From the cell containing the given text, extract its center point as [X, Y] coordinate. 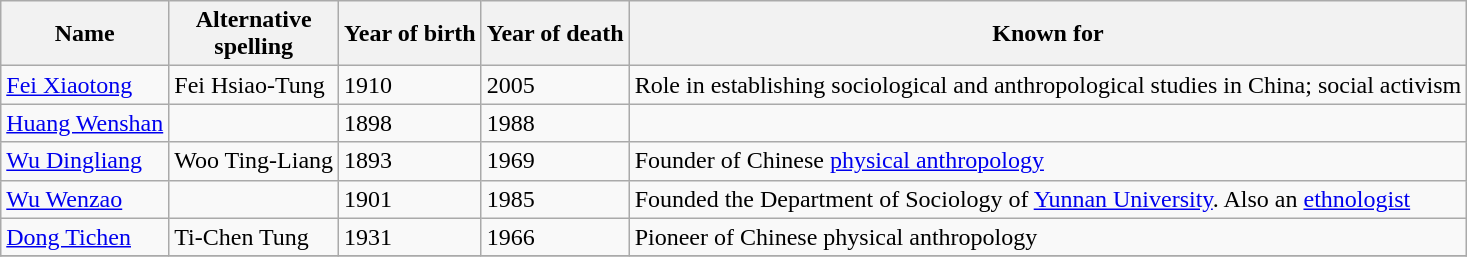
Alternative spelling [254, 34]
1988 [555, 123]
1985 [555, 199]
Wu Wenzao [85, 199]
1931 [410, 237]
1910 [410, 85]
1901 [410, 199]
Dong Tichen [85, 237]
Year of death [555, 34]
Founder of Chinese physical anthropology [1048, 161]
Ti-Chen Tung [254, 237]
2005 [555, 85]
1898 [410, 123]
Wu Dingliang [85, 161]
Fei Hsiao-Tung [254, 85]
Known for [1048, 34]
Founded the Department of Sociology of Yunnan University. Also an ethnologist [1048, 199]
Year of birth [410, 34]
Name [85, 34]
Huang Wenshan [85, 123]
Pioneer of Chinese physical anthropology [1048, 237]
Woo Ting-Liang [254, 161]
1893 [410, 161]
1966 [555, 237]
1969 [555, 161]
Role in establishing sociological and anthropological studies in China; social activism [1048, 85]
Fei Xiaotong [85, 85]
